For the text-containing cell, return its midpoint in (x, y) coordinate format. 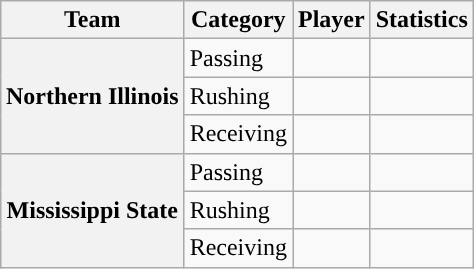
Northern Illinois (92, 96)
Team (92, 20)
Mississippi State (92, 210)
Statistics (422, 20)
Player (331, 20)
Category (238, 20)
